Detect which cell encompasses the target text, then output its (x, y) center coordinate. 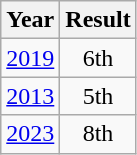
2019 (30, 58)
2023 (30, 134)
8th (98, 134)
6th (98, 58)
Result (98, 20)
2013 (30, 96)
Year (30, 20)
5th (98, 96)
